Search for the cell housing the specified text and yield its (X, Y) center coordinate. 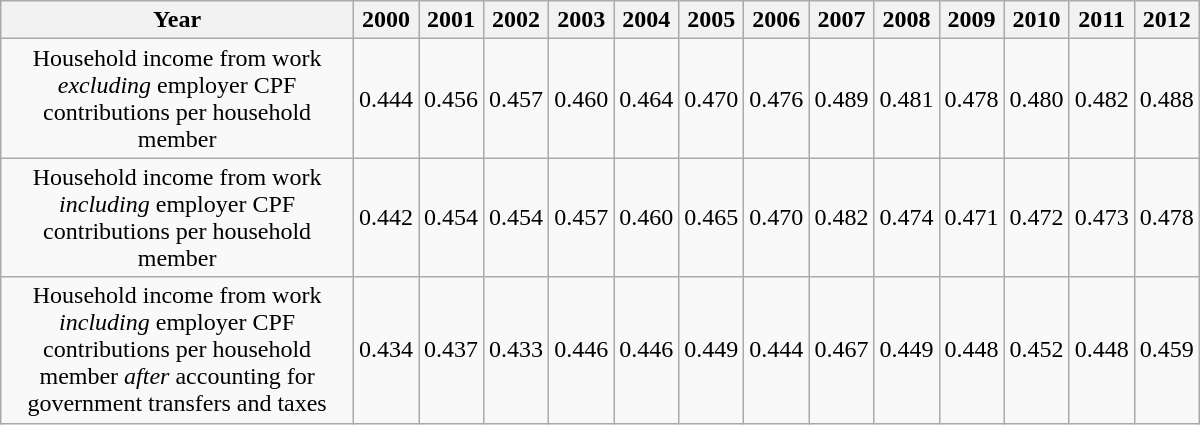
0.488 (1166, 98)
0.434 (386, 350)
2010 (1036, 20)
0.459 (1166, 350)
0.433 (516, 350)
0.474 (906, 218)
Household income from work including employer CPF contributions per household member (178, 218)
2009 (972, 20)
0.481 (906, 98)
2001 (450, 20)
0.476 (776, 98)
0.480 (1036, 98)
0.456 (450, 98)
0.465 (712, 218)
2011 (1102, 20)
2006 (776, 20)
Household income from work excluding employer CPF contributions per household member (178, 98)
2000 (386, 20)
0.489 (842, 98)
0.464 (646, 98)
0.471 (972, 218)
2008 (906, 20)
2003 (582, 20)
Year (178, 20)
0.472 (1036, 218)
0.473 (1102, 218)
2007 (842, 20)
0.437 (450, 350)
2002 (516, 20)
2012 (1166, 20)
2005 (712, 20)
0.467 (842, 350)
Household income from work including employer CPF contributions per household member after accounting for government transfers and taxes (178, 350)
2004 (646, 20)
0.452 (1036, 350)
0.442 (386, 218)
